Pinpoint the cell where the given text exists, returning its [x, y] midpoint coordinate. 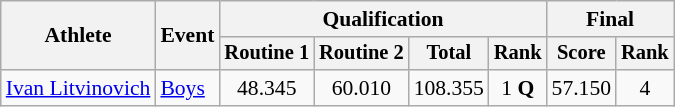
57.150 [582, 88]
Boys [187, 88]
Qualification [382, 19]
4 [645, 88]
48.345 [266, 88]
Athlete [78, 36]
Routine 1 [266, 54]
Total [449, 54]
Ivan Litvinovich [78, 88]
60.010 [362, 88]
Routine 2 [362, 54]
1 Q [518, 88]
Event [187, 36]
Score [582, 54]
108.355 [449, 88]
Final [610, 19]
